Return the (x, y) coordinate for the center point of the cell that contains the specified text.  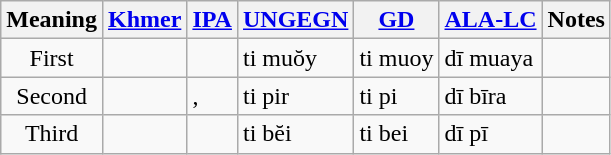
GD (396, 20)
, (212, 96)
IPA (212, 20)
ti muŏy (295, 58)
Notes (576, 20)
ti pi (396, 96)
Meaning (52, 20)
ALA-LC (490, 20)
dī pī (490, 134)
ti pir (295, 96)
UNGEGN (295, 20)
Khmer (144, 20)
ti bei (396, 134)
ti muoy (396, 58)
Third (52, 134)
dī muaya (490, 58)
Second (52, 96)
First (52, 58)
dī bīra (490, 96)
ti bĕi (295, 134)
